For the text-containing cell, return its midpoint in (X, Y) coordinate format. 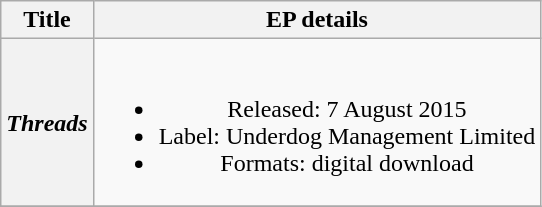
Threads (47, 122)
Title (47, 20)
Released: 7 August 2015Label: Underdog Management LimitedFormats: digital download (317, 122)
EP details (317, 20)
